Detect which cell encompasses the target text, then output its [x, y] center coordinate. 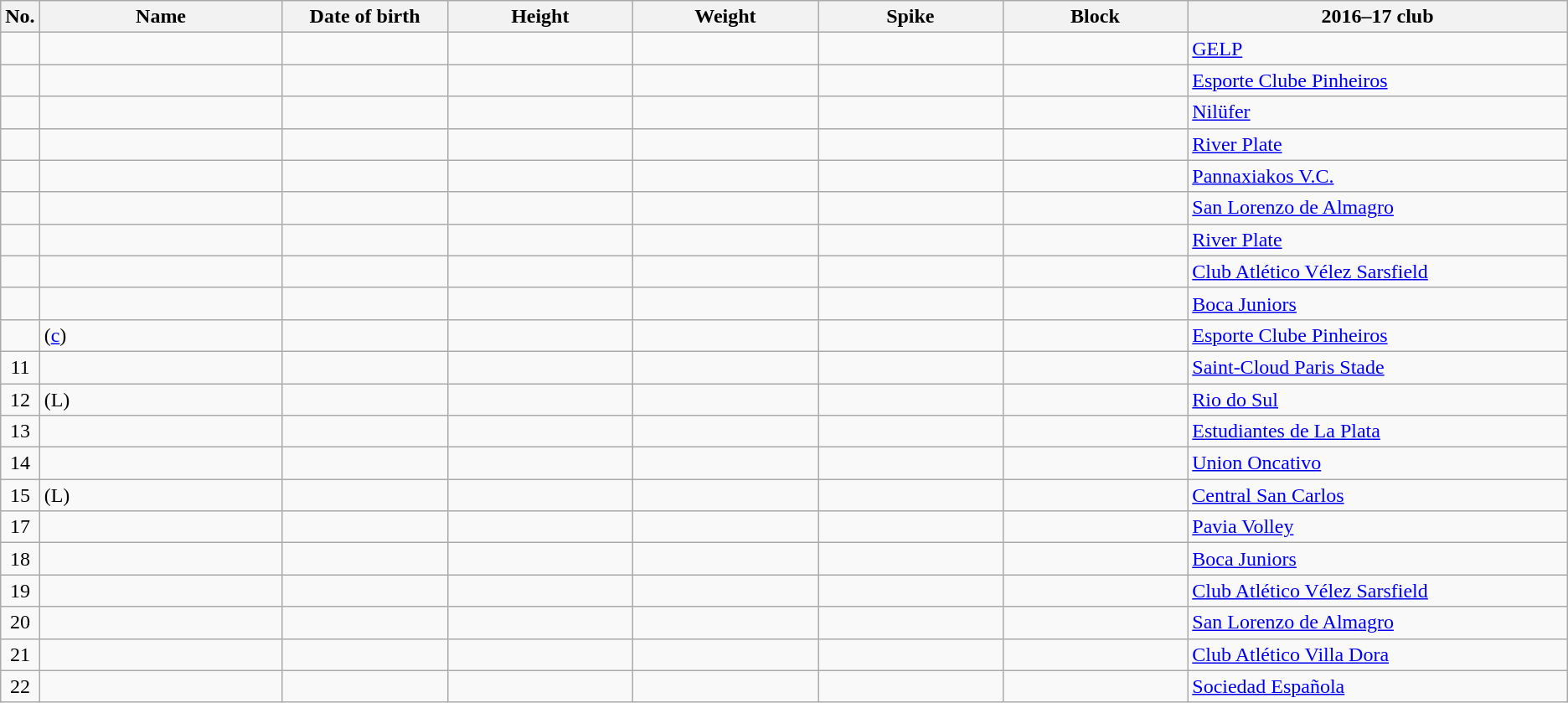
(c) [161, 335]
Date of birth [365, 17]
13 [20, 432]
2016–17 club [1377, 17]
Estudiantes de La Plata [1377, 432]
No. [20, 17]
Central San Carlos [1377, 495]
Pavia Volley [1377, 527]
Union Oncativo [1377, 463]
22 [20, 686]
15 [20, 495]
Name [161, 17]
20 [20, 623]
Sociedad Española [1377, 686]
Club Atlético Villa Dora [1377, 654]
14 [20, 463]
Spike [911, 17]
21 [20, 654]
GELP [1377, 49]
Height [539, 17]
Saint-Cloud Paris Stade [1377, 367]
18 [20, 559]
Pannaxiakos V.C. [1377, 176]
Rio do Sul [1377, 400]
11 [20, 367]
Weight [725, 17]
Block [1096, 17]
17 [20, 527]
12 [20, 400]
19 [20, 591]
Nilüfer [1377, 112]
